Identify which cell holds the provided text, then report its [x, y] central coordinate. 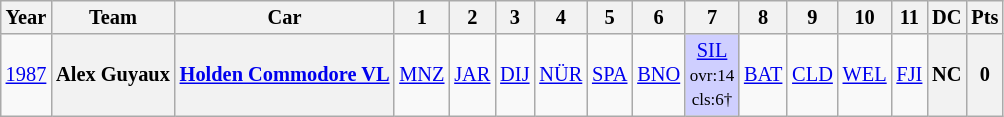
2 [472, 17]
JAR [472, 75]
DIJ [514, 75]
BNO [658, 75]
4 [560, 17]
5 [610, 17]
1 [422, 17]
1987 [26, 75]
NÜR [560, 75]
WEL [865, 75]
FJI [910, 75]
6 [658, 17]
0 [984, 75]
11 [910, 17]
3 [514, 17]
DC [946, 17]
7 [712, 17]
8 [763, 17]
Car [285, 17]
SPA [610, 75]
Alex Guyaux [113, 75]
BAT [763, 75]
Year [26, 17]
Team [113, 17]
MNZ [422, 75]
10 [865, 17]
SILovr:14cls:6† [712, 75]
NC [946, 75]
Holden Commodore VL [285, 75]
9 [812, 17]
CLD [812, 75]
Pts [984, 17]
